Detect which cell encompasses the target text, then output its [X, Y] center coordinate. 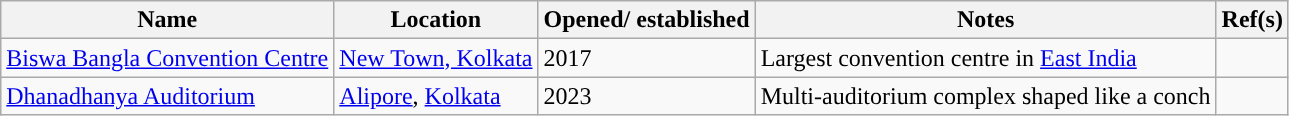
Alipore, Kolkata [436, 96]
Location [436, 20]
2023 [646, 96]
Opened/ established [646, 20]
Multi-auditorium complex shaped like a conch [986, 96]
Name [168, 20]
Dhanadhanya Auditorium [168, 96]
Biswa Bangla Convention Centre [168, 58]
Largest convention centre in East India [986, 58]
Ref(s) [1252, 20]
2017 [646, 58]
Notes [986, 20]
New Town, Kolkata [436, 58]
